Identify which cell holds the provided text, then report its (x, y) central coordinate. 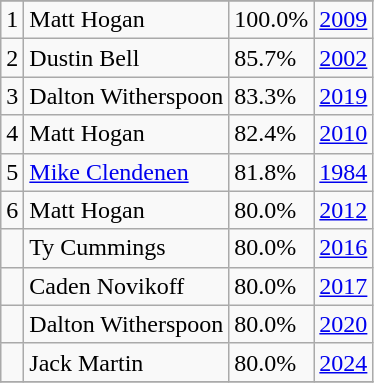
2020 (344, 324)
1 (12, 20)
100.0% (272, 20)
Mike Clendenen (126, 172)
82.4% (272, 134)
4 (12, 134)
Dustin Bell (126, 58)
Caden Novikoff (126, 286)
2017 (344, 286)
6 (12, 210)
1984 (344, 172)
83.3% (272, 96)
2019 (344, 96)
2024 (344, 362)
2012 (344, 210)
2 (12, 58)
2009 (344, 20)
2010 (344, 134)
Ty Cummings (126, 248)
5 (12, 172)
81.8% (272, 172)
85.7% (272, 58)
2016 (344, 248)
2002 (344, 58)
Jack Martin (126, 362)
3 (12, 96)
